Pinpoint the cell where the given text exists, returning its [x, y] midpoint coordinate. 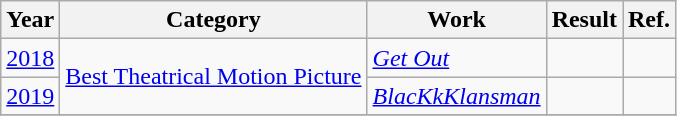
2019 [30, 96]
Best Theatrical Motion Picture [214, 77]
2018 [30, 58]
Category [214, 20]
Work [456, 20]
Result [584, 20]
Get Out [456, 58]
Year [30, 20]
Ref. [648, 20]
BlacKkKlansman [456, 96]
